Determine the [X, Y] coordinate at the center of the cell enclosing the given text.  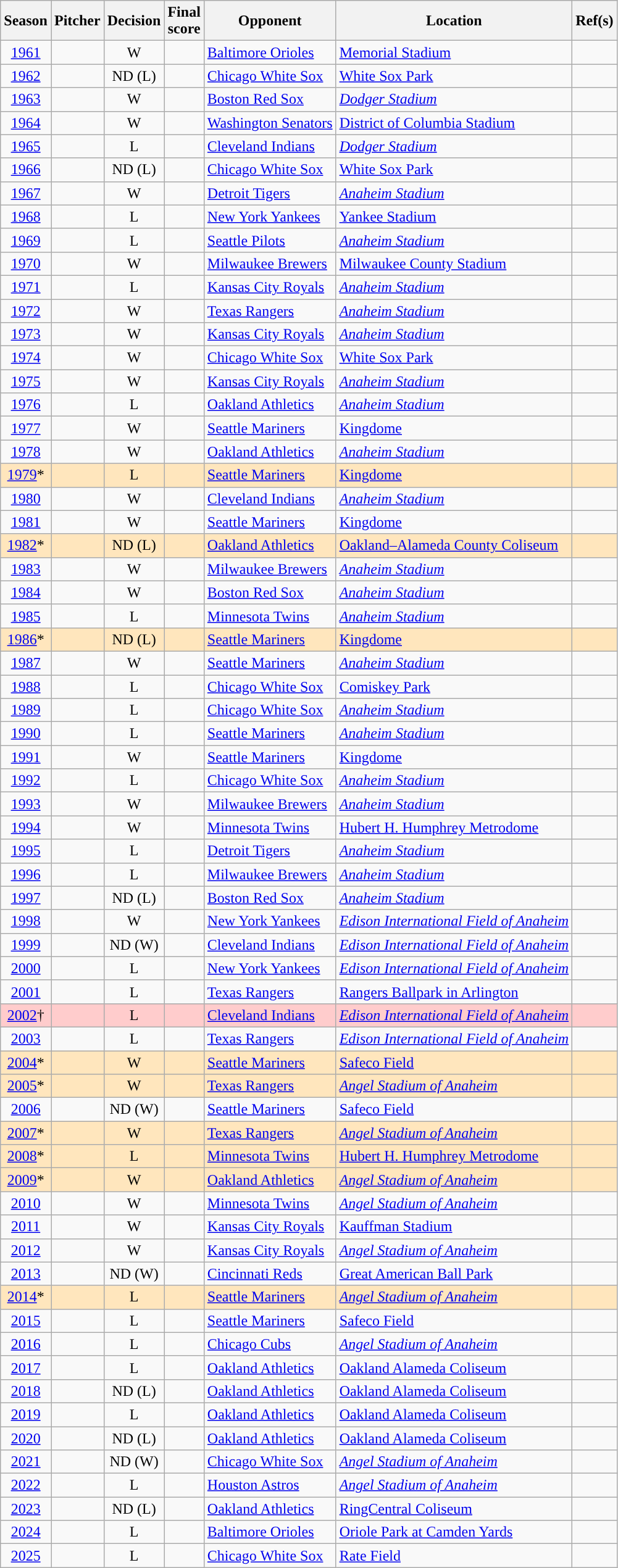
1990 [26, 734]
Milwaukee County Stadium [454, 263]
2010 [26, 1203]
Houston Astros [270, 1485]
Oriole Park at Camden Yards [454, 1532]
Pitcher [77, 21]
2016 [26, 1344]
1969 [26, 240]
1986* [26, 639]
1999 [26, 945]
2003 [26, 1039]
1982* [26, 545]
1972 [26, 310]
1979* [26, 475]
Seattle Pilots [270, 240]
1973 [26, 334]
1965 [26, 146]
2012 [26, 1250]
1993 [26, 804]
1998 [26, 921]
Decision [134, 21]
1995 [26, 851]
Great American Ball Park [454, 1274]
1971 [26, 287]
1988 [26, 687]
Kauffman Stadium [454, 1227]
1994 [26, 828]
Memorial Stadium [454, 52]
1996 [26, 874]
2025 [26, 1556]
1974 [26, 358]
1975 [26, 381]
1970 [26, 263]
2024 [26, 1532]
Comiskey Park [454, 687]
1962 [26, 76]
District of Columbia Stadium [454, 123]
2022 [26, 1485]
Finalscore [184, 21]
2009* [26, 1180]
1985 [26, 616]
2008* [26, 1156]
1981 [26, 522]
2023 [26, 1509]
2004* [26, 1062]
Oakland–Alameda County Coliseum [454, 545]
1964 [26, 123]
2006 [26, 1110]
1961 [26, 52]
2001 [26, 992]
2007* [26, 1133]
1991 [26, 757]
1977 [26, 428]
2017 [26, 1367]
Chicago Cubs [270, 1344]
1978 [26, 452]
Opponent [270, 21]
Washington Senators [270, 123]
2011 [26, 1227]
1963 [26, 99]
Rate Field [454, 1556]
1984 [26, 592]
1989 [26, 710]
2002† [26, 1015]
Yankee Stadium [454, 217]
RingCentral Coliseum [454, 1509]
Season [26, 21]
Location [454, 21]
Cincinnati Reds [270, 1274]
2013 [26, 1274]
2005* [26, 1086]
1967 [26, 193]
1987 [26, 663]
2015 [26, 1321]
2019 [26, 1414]
2020 [26, 1438]
1997 [26, 898]
2014* [26, 1297]
1966 [26, 170]
2000 [26, 968]
1976 [26, 405]
1992 [26, 781]
Rangers Ballpark in Arlington [454, 992]
2021 [26, 1462]
1968 [26, 217]
1983 [26, 569]
1980 [26, 499]
Ref(s) [595, 21]
2018 [26, 1391]
